Capture the cell that displays the provided text and extract its [X, Y] central coordinate. 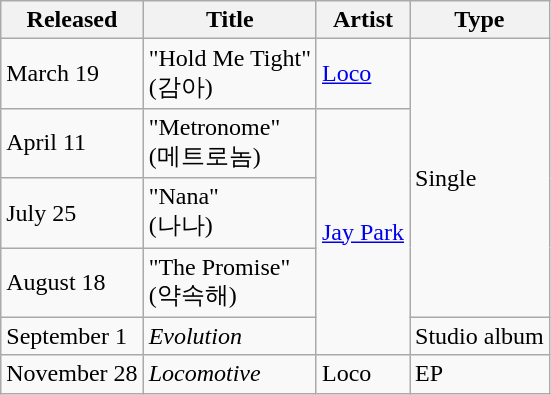
September 1 [72, 336]
Evolution [230, 336]
"Metronome"(메트로놈) [230, 143]
November 28 [72, 374]
"The Promise"(약속해) [230, 283]
August 18 [72, 283]
"Nana"(나나) [230, 213]
"Hold Me Tight"(감아) [230, 74]
March 19 [72, 74]
April 11 [72, 143]
Type [480, 20]
Jay Park [362, 232]
July 25 [72, 213]
Studio album [480, 336]
Title [230, 20]
Locomotive [230, 374]
EP [480, 374]
Artist [362, 20]
Released [72, 20]
Single [480, 178]
